Output the (x, y) coordinate of the center of the cell containing the given text.  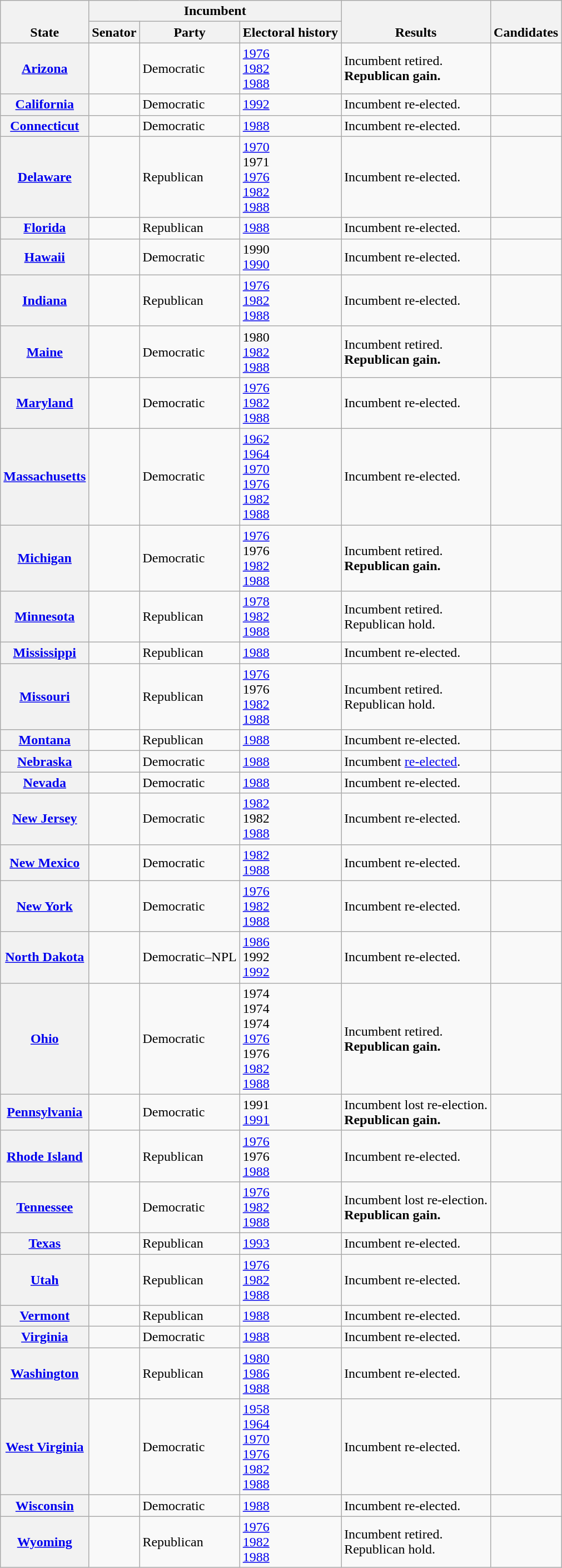
New Jersey (44, 819)
1962 19641970197619821988 (290, 476)
1978 19821988 (290, 617)
Arizona (44, 68)
Incumbent (215, 11)
Delaware (44, 177)
19861992 1992 (290, 957)
Ohio (44, 1038)
Maine (44, 352)
Results (416, 22)
1974 1974 1974 19761976 19821988 (290, 1038)
California (44, 105)
1991 1991 (290, 1112)
19801986 1988 (290, 1373)
Wisconsin (44, 1506)
Senator (115, 32)
19761976 1988 (290, 1156)
Maryland (44, 403)
1992 (290, 105)
19821988 (290, 862)
West Virginia (44, 1447)
Wyoming (44, 1542)
195819641970197619821988 (290, 1447)
Florida (44, 228)
Democratic–NPL (190, 957)
New York (44, 906)
State (44, 22)
Nevada (44, 783)
Vermont (44, 1316)
Michigan (44, 558)
19701971 197619821988 (290, 177)
1990 1990 (290, 257)
Mississippi (44, 653)
Montana (44, 740)
Hawaii (44, 257)
Washington (44, 1373)
Party (190, 32)
New Mexico (44, 862)
North Dakota (44, 957)
Rhode Island (44, 1156)
Utah (44, 1279)
19821982 1988 (290, 819)
1993 (290, 1243)
Missouri (44, 696)
Massachusetts (44, 476)
1980 19821988 (290, 352)
Indiana (44, 300)
Virginia (44, 1337)
Nebraska (44, 761)
Connecticut (44, 126)
Tennessee (44, 1207)
Candidates (526, 22)
Electoral history (290, 32)
Minnesota (44, 617)
Pennsylvania (44, 1112)
Texas (44, 1243)
